Detect which cell encompasses the target text, then output its [X, Y] center coordinate. 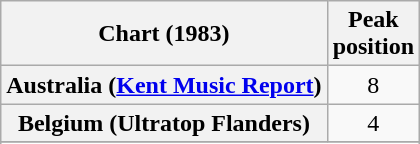
Australia (Kent Music Report) [164, 85]
8 [373, 85]
Belgium (Ultratop Flanders) [164, 123]
Peakposition [373, 34]
Chart (1983) [164, 34]
4 [373, 123]
